Find where the given text appears and provide that cell's center as [X, Y] coordinate. 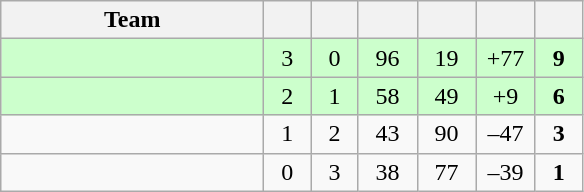
43 [388, 134]
58 [388, 96]
19 [446, 58]
+9 [506, 96]
–47 [506, 134]
90 [446, 134]
49 [446, 96]
–39 [506, 172]
96 [388, 58]
38 [388, 172]
6 [558, 96]
Team [132, 20]
77 [446, 172]
+77 [506, 58]
9 [558, 58]
